Pinpoint the cell where the given text exists, returning its (X, Y) midpoint coordinate. 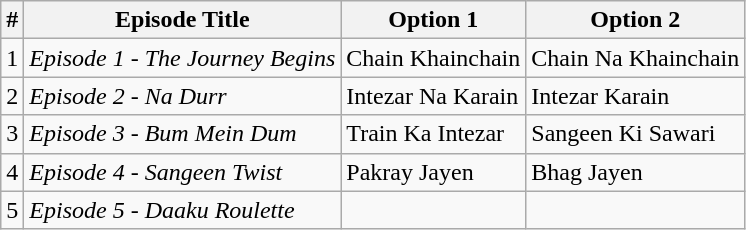
Episode Title (182, 20)
Episode 3 - Bum Mein Dum (182, 134)
1 (12, 58)
Bhag Jayen (636, 172)
Option 2 (636, 20)
3 (12, 134)
Episode 1 - The Journey Begins (182, 58)
4 (12, 172)
Train Ka Intezar (434, 134)
5 (12, 210)
Intezar Na Karain (434, 96)
Pakray Jayen (434, 172)
# (12, 20)
Sangeen Ki Sawari (636, 134)
Intezar Karain (636, 96)
2 (12, 96)
Option 1 (434, 20)
Chain Na Khainchain (636, 58)
Episode 4 - Sangeen Twist (182, 172)
Episode 2 - Na Durr (182, 96)
Episode 5 - Daaku Roulette (182, 210)
Chain Khainchain (434, 58)
